Identify which cell holds the provided text, then report its (X, Y) central coordinate. 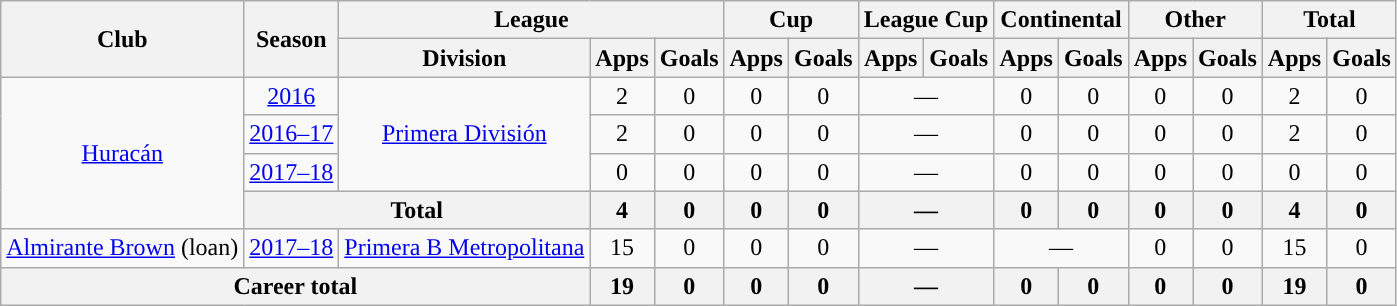
Cup (791, 20)
League Cup (926, 20)
Almirante Brown (loan) (122, 248)
Club (122, 39)
Other (1195, 20)
Career total (296, 286)
League (532, 20)
Primera B Metropolitana (464, 248)
Huracán (122, 153)
Continental (1061, 20)
Primera División (464, 134)
Season (292, 39)
2016 (292, 96)
2016–17 (292, 134)
Division (464, 58)
